Extract the [x, y] coordinate from the center of the cell holding the provided text.  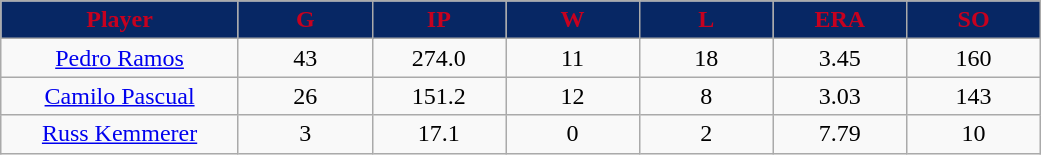
3.45 [840, 58]
3 [305, 134]
3.03 [840, 96]
0 [573, 134]
17.1 [439, 134]
W [573, 20]
G [305, 20]
2 [706, 134]
12 [573, 96]
Camilo Pascual [120, 96]
18 [706, 58]
8 [706, 96]
SO [974, 20]
ERA [840, 20]
43 [305, 58]
10 [974, 134]
160 [974, 58]
Player [120, 20]
IP [439, 20]
151.2 [439, 96]
L [706, 20]
274.0 [439, 58]
26 [305, 96]
11 [573, 58]
143 [974, 96]
Pedro Ramos [120, 58]
Russ Kemmerer [120, 134]
7.79 [840, 134]
